Return (X, Y) of the center of cell containing provided text 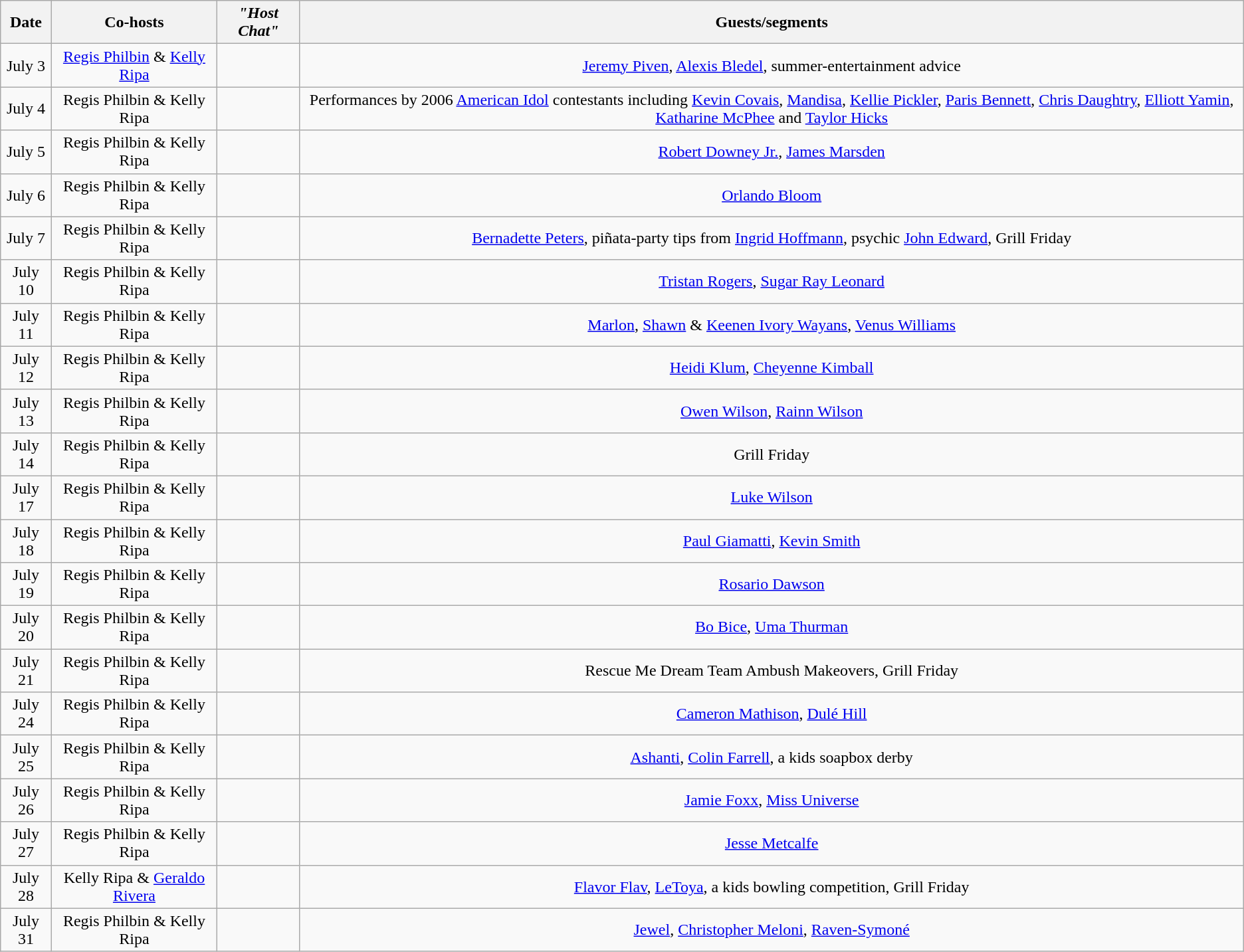
July 26 (26, 800)
July 27 (26, 844)
Orlando Bloom (772, 195)
July 25 (26, 757)
July 13 (26, 411)
Tristan Rogers, Sugar Ray Leonard (772, 282)
July 14 (26, 454)
July 10 (26, 282)
July 5 (26, 151)
Ashanti, Colin Farrell, a kids soapbox derby (772, 757)
July 3 (26, 65)
Guests/segments (772, 23)
"Host Chat" (259, 23)
July 20 (26, 627)
Jewel, Christopher Meloni, Raven-Symoné (772, 930)
July 18 (26, 541)
Heidi Klum, Cheyenne Kimball (772, 368)
Flavor Flav, LeToya, a kids bowling competition, Grill Friday (772, 886)
Robert Downey Jr., James Marsden (772, 151)
Paul Giamatti, Kevin Smith (772, 541)
July 31 (26, 930)
July 11 (26, 324)
Date (26, 23)
July 4 (26, 109)
Jamie Foxx, Miss Universe (772, 800)
Jesse Metcalfe (772, 844)
July 17 (26, 497)
Kelly Ripa & Geraldo Rivera (134, 886)
Rescue Me Dream Team Ambush Makeovers, Grill Friday (772, 671)
July 6 (26, 195)
Co-hosts (134, 23)
Owen Wilson, Rainn Wilson (772, 411)
July 12 (26, 368)
July 7 (26, 238)
July 28 (26, 886)
July 24 (26, 714)
Jeremy Piven, Alexis Bledel, summer-entertainment advice (772, 65)
Grill Friday (772, 454)
Rosario Dawson (772, 585)
Bernadette Peters, piñata-party tips from Ingrid Hoffmann, psychic John Edward, Grill Friday (772, 238)
July 19 (26, 585)
Luke Wilson (772, 497)
Bo Bice, Uma Thurman (772, 627)
July 21 (26, 671)
Cameron Mathison, Dulé Hill (772, 714)
Marlon, Shawn & Keenen Ivory Wayans, Venus Williams (772, 324)
